Output the (X, Y) coordinate of the center of the cell containing the given text.  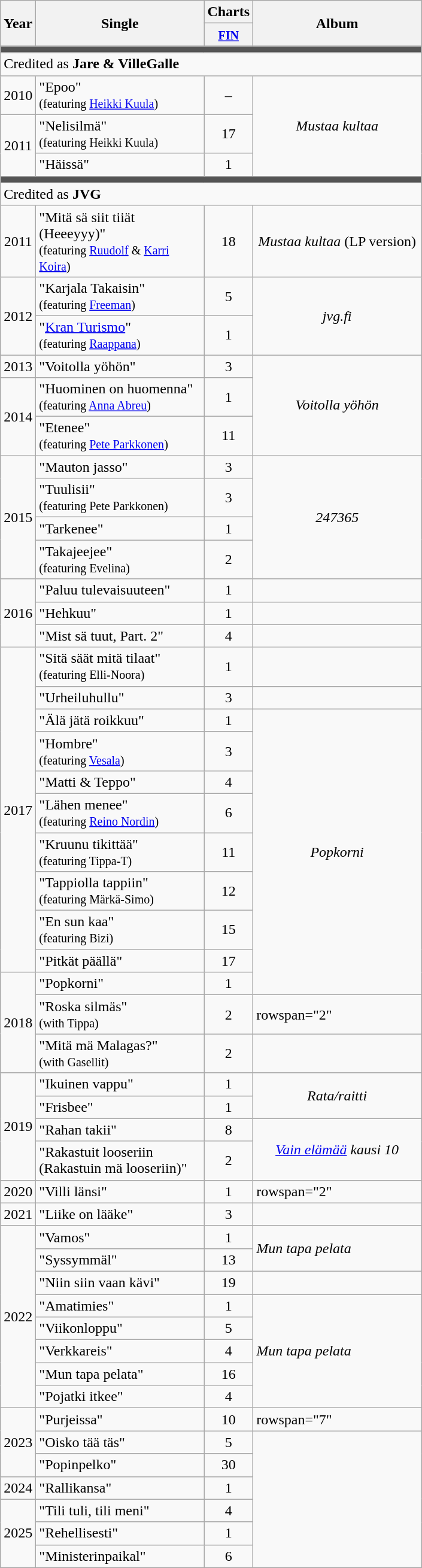
"Mitä sä siit tiiät (Heeeyyy)" (featuring Ruudolf & Karri Koira) (120, 241)
Popkorni (338, 852)
19 (229, 1282)
"Tili tuli, tili meni" (120, 1511)
2019 (18, 1127)
"Paluu tulevaisuuteen" (120, 590)
30 (229, 1465)
10 (229, 1420)
247365 (338, 517)
18 (229, 241)
"Purjeissa" (120, 1420)
Mustaa kultaa (LP version) (338, 241)
2020 (18, 1191)
Mustaa kultaa (338, 126)
"Mist sä tuut, Part. 2" (120, 636)
13 (229, 1260)
"Oisko tää täs" (120, 1442)
"Rakastuit looseriin (Rakastuin mä looseriin)" (120, 1160)
15 (229, 930)
"Pojatki itkee" (120, 1397)
"En sun kaa"(featuring Bizi) (120, 930)
2017 (18, 809)
"Ministerinpaikal" (120, 1556)
Credited as Jare & VilleGalle (211, 64)
"Häissä" (120, 165)
Charts (229, 12)
"Roska silmäs"(with Tippa) (120, 1014)
"Ikuinen vappu" (120, 1084)
"Mauton jasso" (120, 467)
"Kruunu tikittää"(featuring Tippa-T) (120, 851)
jvg.fi (338, 316)
2016 (18, 613)
Single (120, 23)
16 (229, 1374)
Rata/raitti (338, 1096)
"Tuulisii" (featuring Pete Parkkonen) (120, 498)
8 (229, 1130)
"Kran Turismo" (featuring Raappana) (120, 335)
Album (338, 23)
"Voitolla yöhön" (120, 366)
"Tarkenee" (120, 529)
2022 (18, 1317)
12 (229, 891)
"Niin siin vaan kävi" (120, 1282)
"Popkorni" (120, 984)
2018 (18, 1023)
"Älä jätä roikkuu" (120, 720)
"Nelisilmä" (featuring Heikki Kuula) (120, 134)
"Hehkuu" (120, 613)
FIN (229, 35)
2014 (18, 417)
"Sitä säät mitä tilaat" (featuring Elli-Noora) (120, 667)
"Popinpelko" (120, 1465)
"Syssymmäl" (120, 1260)
"Rahan takii" (120, 1130)
"Etenee" (featuring Pete Parkkonen) (120, 436)
Vain elämää kausi 10 (338, 1150)
"Vamos" (120, 1237)
2013 (18, 366)
"Epoo" (featuring Heikki Kuula) (120, 95)
"Mitä mä Malagas?"(with Gasellit) (120, 1054)
2025 (18, 1533)
"Matti & Teppo" (120, 782)
2012 (18, 316)
"Rallikansa" (120, 1488)
2010 (18, 95)
"Verkkareis" (120, 1351)
"Lähen menee"(featuring Reino Nordin) (120, 813)
Voitolla yöhön (338, 405)
"Urheiluhullu" (120, 697)
"Pitkät päällä" (120, 961)
"Villi länsi" (120, 1191)
"Karjala Takaisin" (featuring Freeman) (120, 296)
Year (18, 23)
"Mun tapa pelata" (120, 1374)
2015 (18, 517)
"Rehellisesti" (120, 1533)
2024 (18, 1488)
2023 (18, 1442)
– (229, 95)
"Frisbee" (120, 1107)
"Tappiolla tappiin"(featuring Märkä-Simo) (120, 891)
"Amatimies" (120, 1306)
rowspan="7" (338, 1420)
"Takajeejee" (featuring Evelina) (120, 559)
"Liike on lääke" (120, 1214)
"Viikonloppu" (120, 1329)
Credited as JVG (211, 194)
"Huominen on huomenna" (featuring Anna Abreu) (120, 398)
"Hombre"(featuring Vesala) (120, 751)
2021 (18, 1214)
